Return (x, y) of the center of cell containing provided text 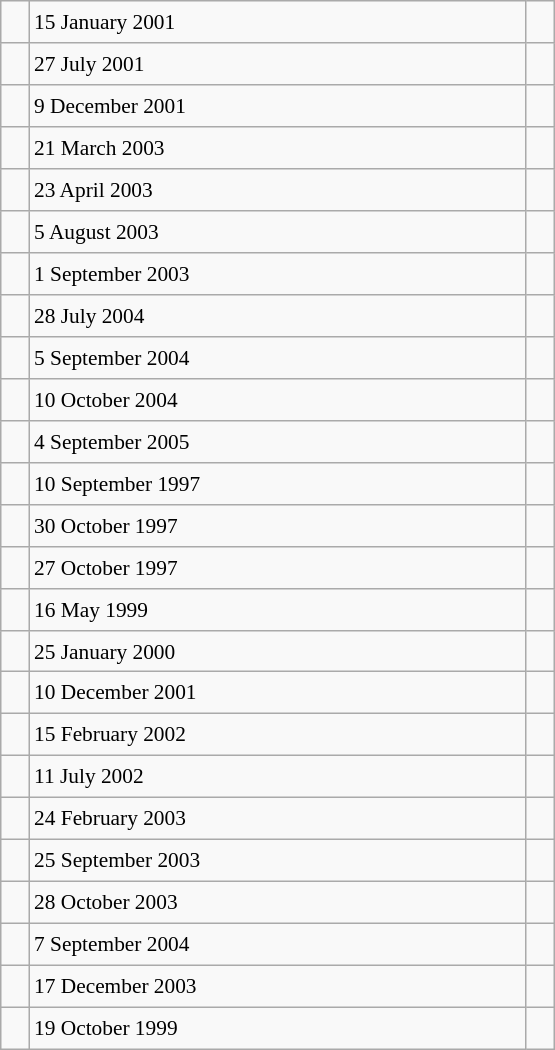
25 January 2000 (278, 651)
25 September 2003 (278, 861)
21 March 2003 (278, 148)
9 December 2001 (278, 106)
23 April 2003 (278, 190)
27 October 1997 (278, 567)
11 July 2002 (278, 777)
10 October 2004 (278, 399)
5 August 2003 (278, 232)
19 October 1999 (278, 1028)
5 September 2004 (278, 358)
16 May 1999 (278, 609)
10 December 2001 (278, 693)
28 July 2004 (278, 316)
28 October 2003 (278, 903)
30 October 1997 (278, 525)
15 February 2002 (278, 735)
4 September 2005 (278, 441)
10 September 1997 (278, 483)
1 September 2003 (278, 274)
27 July 2001 (278, 64)
17 December 2003 (278, 986)
24 February 2003 (278, 819)
7 September 2004 (278, 945)
15 January 2001 (278, 22)
